From the cell containing the given text, extract its center point as [x, y] coordinate. 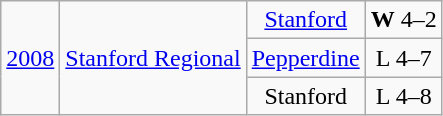
Pepperdine [306, 58]
Stanford Regional [153, 58]
L 4–8 [404, 96]
W 4–2 [404, 20]
L 4–7 [404, 58]
2008 [30, 58]
